Locate the cell with the specified text and output its [X, Y] center coordinate. 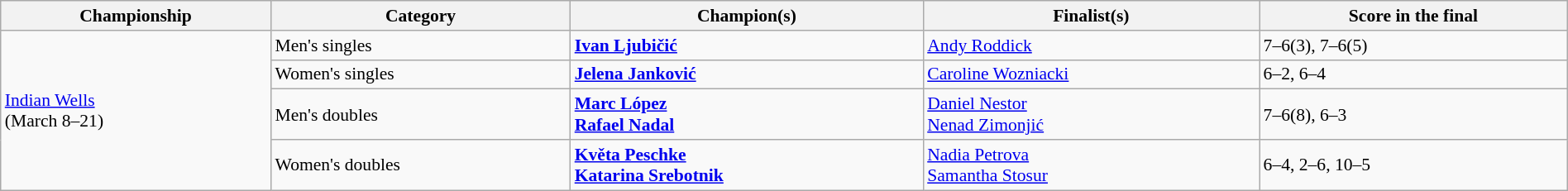
6–4, 2–6, 10–5 [1414, 165]
Indian Wells(March 8–21) [136, 111]
Women's doubles [420, 165]
Marc López Rafael Nadal [748, 114]
7–6(8), 6–3 [1414, 114]
6–2, 6–4 [1414, 74]
Men's singles [420, 45]
Ivan Ljubičić [748, 45]
Championship [136, 16]
Men's doubles [420, 114]
Andy Roddick [1091, 45]
Jelena Janković [748, 74]
Category [420, 16]
Květa Peschke Katarina Srebotnik [748, 165]
Champion(s) [748, 16]
Nadia Petrova Samantha Stosur [1091, 165]
Daniel Nestor Nenad Zimonjić [1091, 114]
7–6(3), 7–6(5) [1414, 45]
Caroline Wozniacki [1091, 74]
Finalist(s) [1091, 16]
Score in the final [1414, 16]
Women's singles [420, 74]
